Identify which cell holds the provided text, then report its (X, Y) central coordinate. 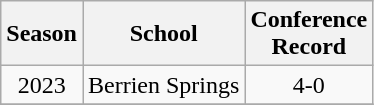
Berrien Springs (163, 85)
Season (42, 34)
4-0 (309, 85)
2023 (42, 85)
ConferenceRecord (309, 34)
School (163, 34)
